From the cell containing the given text, extract its center point as [X, Y] coordinate. 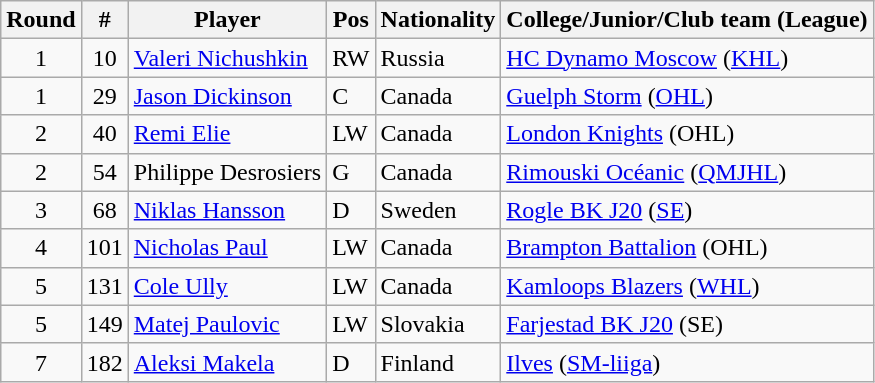
131 [104, 286]
182 [104, 362]
101 [104, 248]
Niklas Hansson [227, 210]
HC Dynamo Moscow (KHL) [687, 58]
RW [351, 58]
10 [104, 58]
Nicholas Paul [227, 248]
Russia [438, 58]
# [104, 20]
Rogle BK J20 (SE) [687, 210]
Matej Paulovic [227, 324]
Round [41, 20]
Philippe Desrosiers [227, 172]
Slovakia [438, 324]
Nationality [438, 20]
Sweden [438, 210]
54 [104, 172]
Finland [438, 362]
4 [41, 248]
G [351, 172]
Cole Ully [227, 286]
29 [104, 96]
Aleksi Makela [227, 362]
Rimouski Océanic (QMJHL) [687, 172]
Remi Elie [227, 134]
Player [227, 20]
London Knights (OHL) [687, 134]
C [351, 96]
Kamloops Blazers (WHL) [687, 286]
40 [104, 134]
Ilves (SM-liiga) [687, 362]
Pos [351, 20]
Valeri Nichushkin [227, 58]
Brampton Battalion (OHL) [687, 248]
College/Junior/Club team (League) [687, 20]
68 [104, 210]
3 [41, 210]
Farjestad BK J20 (SE) [687, 324]
Guelph Storm (OHL) [687, 96]
7 [41, 362]
Jason Dickinson [227, 96]
149 [104, 324]
